Scan for the cell matching the given text and deliver its (x, y) coordinate at center. 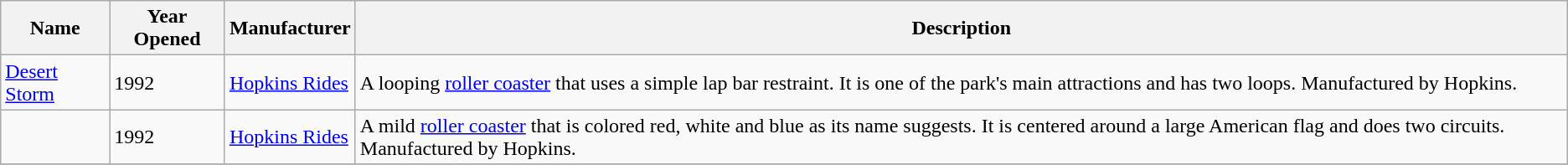
Year Opened (168, 28)
A looping roller coaster that uses a simple lap bar restraint. It is one of the park's main attractions and has two loops. Manufactured by Hopkins. (962, 82)
Name (55, 28)
Desert Storm (55, 82)
Manufacturer (290, 28)
Description (962, 28)
